Scan for the cell matching the given text and deliver its [X, Y] coordinate at center. 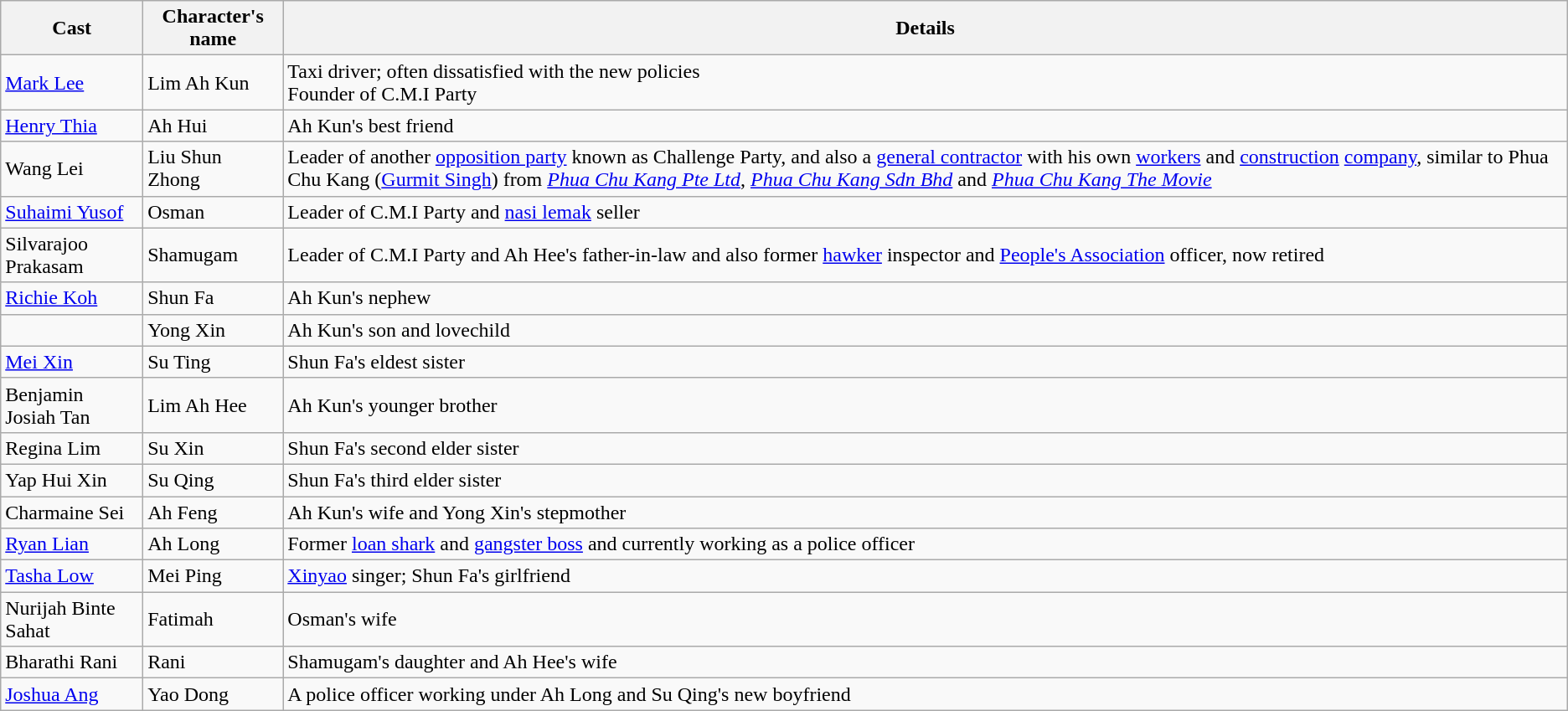
Ah Kun's younger brother [925, 405]
Yap Hui Xin [72, 480]
Tasha Low [72, 576]
Ah Kun's nephew [925, 298]
Mark Lee [72, 82]
Rani [213, 662]
A police officer working under Ah Long and Su Qing's new boyfriend [925, 694]
Ryan Lian [72, 544]
Fatimah [213, 620]
Ah Kun's best friend [925, 126]
Lim Ah Kun [213, 82]
Ah Kun's son and lovechild [925, 330]
Shun Fa's second elder sister [925, 448]
Shun Fa's eldest sister [925, 362]
Henry Thia [72, 126]
Suhaimi Yusof [72, 212]
Yong Xin [213, 330]
Nurijah Binte Sahat [72, 620]
Mei Xin [72, 362]
Details [925, 28]
Su Xin [213, 448]
Character's name [213, 28]
Yao Dong [213, 694]
Xinyao singer; Shun Fa's girlfriend [925, 576]
Regina Lim [72, 448]
Shun Fa [213, 298]
Su Ting [213, 362]
Ah Feng [213, 512]
Joshua Ang [72, 694]
Shamugam [213, 255]
Taxi driver; often dissatisfied with the new policiesFounder of C.M.I Party [925, 82]
Shun Fa's third elder sister [925, 480]
Su Qing [213, 480]
Ah Long [213, 544]
Ah Kun's wife and Yong Xin's stepmother [925, 512]
Benjamin Josiah Tan [72, 405]
Mei Ping [213, 576]
Wang Lei [72, 169]
Shamugam's daughter and Ah Hee's wife [925, 662]
Charmaine Sei [72, 512]
Osman's wife [925, 620]
Former loan shark and gangster boss and currently working as a police officer [925, 544]
Cast [72, 28]
Leader of C.M.I Party and Ah Hee's father-in-law and also former hawker inspector and People's Association officer, now retired [925, 255]
Osman [213, 212]
Richie Koh [72, 298]
Liu Shun Zhong [213, 169]
Ah Hui [213, 126]
Lim Ah Hee [213, 405]
Bharathi Rani [72, 662]
Leader of C.M.I Party and nasi lemak seller [925, 212]
Silvarajoo Prakasam [72, 255]
